For the text-containing cell, return its midpoint in [x, y] coordinate format. 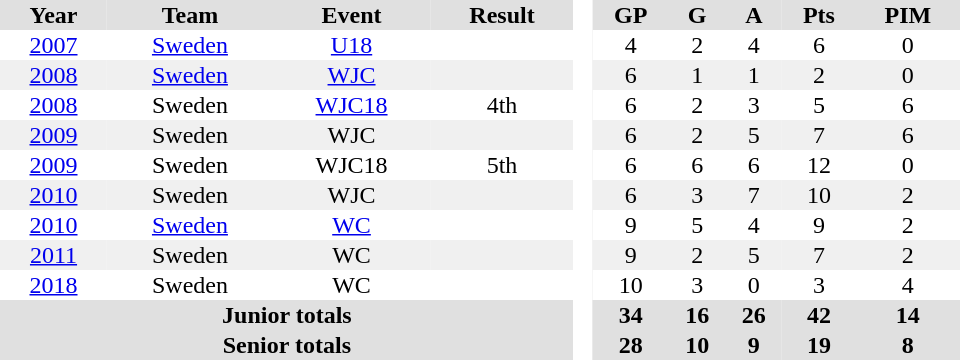
Senior totals [287, 345]
14 [908, 315]
4th [502, 105]
G [698, 15]
5th [502, 165]
8 [908, 345]
PIM [908, 15]
28 [631, 345]
Junior totals [287, 315]
19 [818, 345]
16 [698, 315]
2011 [54, 255]
26 [754, 315]
Result [502, 15]
Team [190, 15]
Year [54, 15]
GP [631, 15]
34 [631, 315]
U18 [352, 45]
2007 [54, 45]
42 [818, 315]
2018 [54, 285]
Pts [818, 15]
Event [352, 15]
A [754, 15]
12 [818, 165]
